From the cell containing the given text, extract its center point as (X, Y) coordinate. 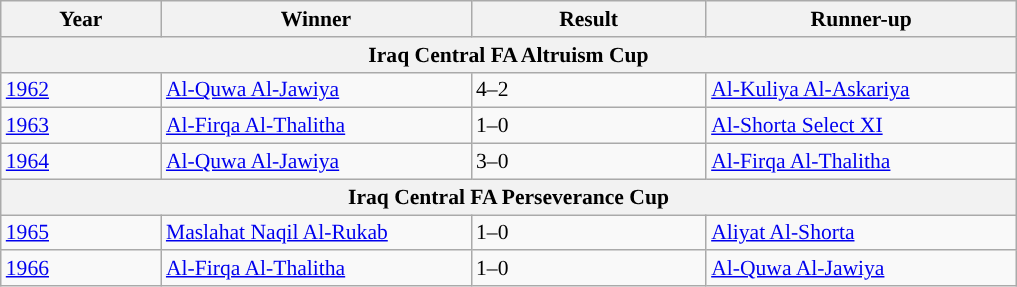
Al-Shorta Select XI (861, 126)
Aliyat Al-Shorta (861, 233)
Winner (316, 19)
3–0 (588, 162)
Year (81, 19)
Iraq Central FA Perseverance Cup (509, 197)
1962 (81, 90)
1964 (81, 162)
1965 (81, 233)
Al-Kuliya Al-Askariya (861, 90)
Runner-up (861, 19)
1963 (81, 126)
4–2 (588, 90)
Iraq Central FA Altruism Cup (509, 55)
1966 (81, 269)
Maslahat Naqil Al-Rukab (316, 233)
Result (588, 19)
